Identify which cell holds the provided text, then report its [X, Y] central coordinate. 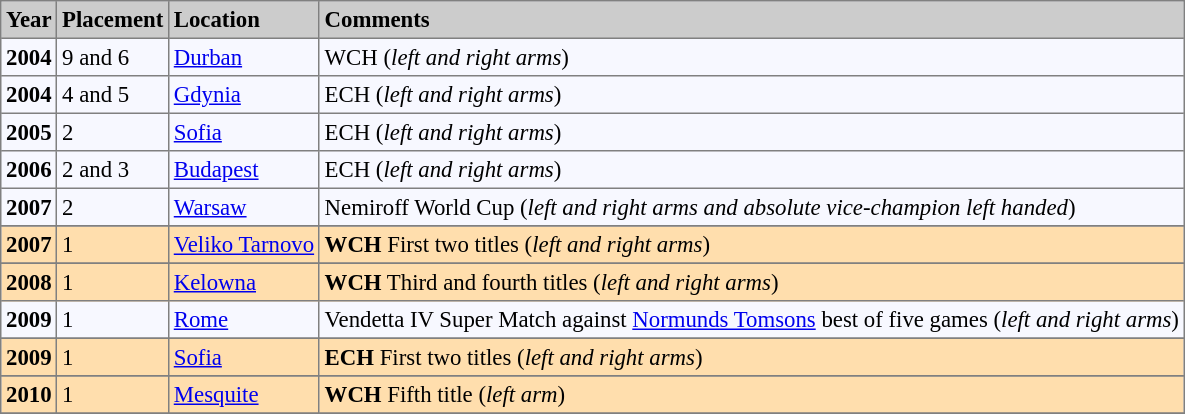
Location [244, 20]
Warsaw [244, 207]
Rome [244, 320]
WCH First two titles (left and right arms) [752, 245]
2006 [29, 170]
Durban [244, 57]
Kelowna [244, 282]
Placement [113, 20]
9 and 6 [113, 57]
Gdynia [244, 95]
2008 [29, 282]
Nemiroff World Cup (left and right arms and absolute vice-champion left handed) [752, 207]
2010 [29, 395]
Budapest [244, 170]
Vendetta IV Super Match against Normunds Tomsons best of five games (left and right arms) [752, 320]
WCH Fifth title (left arm) [752, 395]
Comments [752, 20]
2005 [29, 132]
Mesquite [244, 395]
WCH Third and fourth titles (left and right arms) [752, 282]
Year [29, 20]
4 and 5 [113, 95]
2 and 3 [113, 170]
WCH (left and right arms) [752, 57]
ECH First two titles (left and right arms) [752, 357]
Veliko Tarnovo [244, 245]
